Pinpoint the cell where the given text exists, returning its [X, Y] midpoint coordinate. 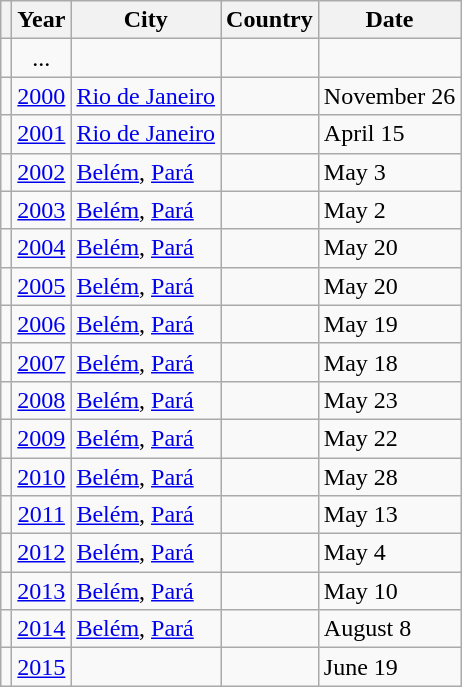
2004 [42, 248]
2006 [42, 324]
2002 [42, 172]
May 23 [389, 400]
Date [389, 20]
2007 [42, 362]
2001 [42, 134]
Year [42, 20]
May 18 [389, 362]
May 13 [389, 515]
2009 [42, 438]
May 28 [389, 477]
2015 [42, 667]
June 19 [389, 667]
2003 [42, 210]
May 4 [389, 553]
2012 [42, 553]
November 26 [389, 96]
April 15 [389, 134]
2000 [42, 96]
May 2 [389, 210]
May 3 [389, 172]
Country [270, 20]
2013 [42, 591]
May 22 [389, 438]
2005 [42, 286]
... [42, 58]
City [146, 20]
August 8 [389, 629]
2008 [42, 400]
2014 [42, 629]
May 10 [389, 591]
2011 [42, 515]
May 19 [389, 324]
2010 [42, 477]
